Identify which cell holds the provided text, then report its (x, y) central coordinate. 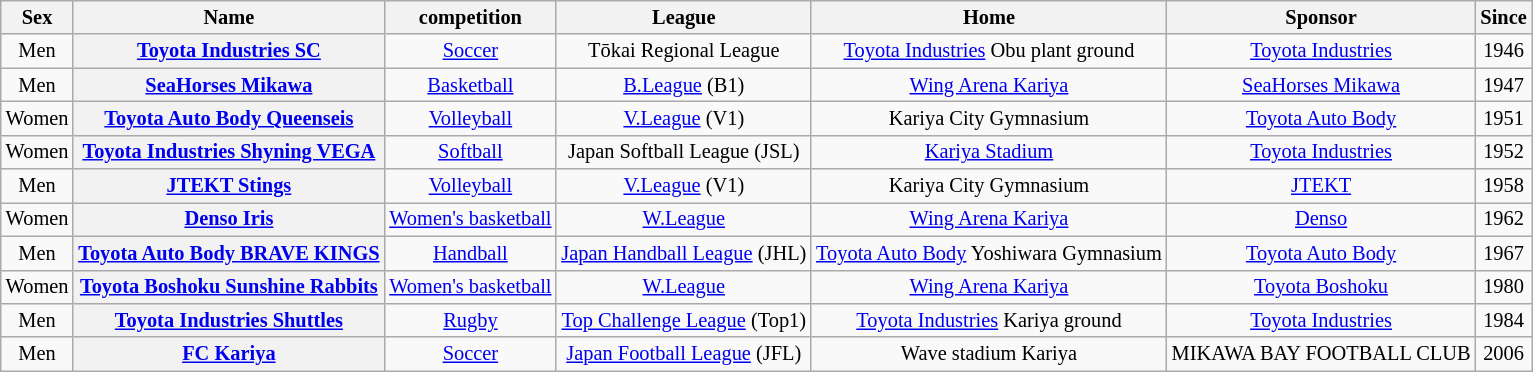
Denso Iris (228, 219)
FC Kariya (228, 354)
1962 (1503, 219)
Home (988, 17)
Toyota Boshoku Sunshine Rabbits (228, 287)
Softball (470, 152)
Japan Handball League (JHL) (684, 253)
Toyota Industries Shyning VEGA (228, 152)
1967 (1503, 253)
1946 (1503, 51)
Since (1503, 17)
Kariya Stadium (988, 152)
Name (228, 17)
Basketball (470, 85)
Denso (1322, 219)
Toyota Boshoku (1322, 287)
Toyota Industries SC (228, 51)
MIKAWA BAY FOOTBALL CLUB (1322, 354)
2006 (1503, 354)
Toyota Industries Obu plant ground (988, 51)
Toyota Industries Shuttles (228, 320)
1952 (1503, 152)
League (684, 17)
Sponsor (1322, 17)
Sex (38, 17)
Top Challenge League (Top1) (684, 320)
Japan Football League (JFL) (684, 354)
competition (470, 17)
1951 (1503, 118)
1984 (1503, 320)
Wave stadium Kariya (988, 354)
JTEKT (1322, 186)
Handball (470, 253)
1947 (1503, 85)
JTEKT Stings (228, 186)
B.League (B1) (684, 85)
Toyota Auto Body Queenseis (228, 118)
Toyota Auto Body BRAVE KINGS (228, 253)
Rugby (470, 320)
Toyota Industries Kariya ground (988, 320)
Toyota Auto Body Yoshiwara Gymnasium (988, 253)
1958 (1503, 186)
1980 (1503, 287)
Japan Softball League (JSL) (684, 152)
Tōkai Regional League (684, 51)
